Detect which cell encompasses the target text, then output its [X, Y] center coordinate. 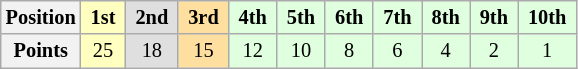
Points [41, 51]
2 [494, 51]
Position [41, 17]
5th [301, 17]
12 [253, 51]
6 [397, 51]
2nd [152, 17]
3rd [203, 17]
4th [253, 17]
25 [104, 51]
10 [301, 51]
8 [349, 51]
1st [104, 17]
18 [152, 51]
8th [446, 17]
6th [349, 17]
15 [203, 51]
10th [547, 17]
4 [446, 51]
1 [547, 51]
7th [397, 17]
9th [494, 17]
